Capture the cell that displays the provided text and extract its (x, y) central coordinate. 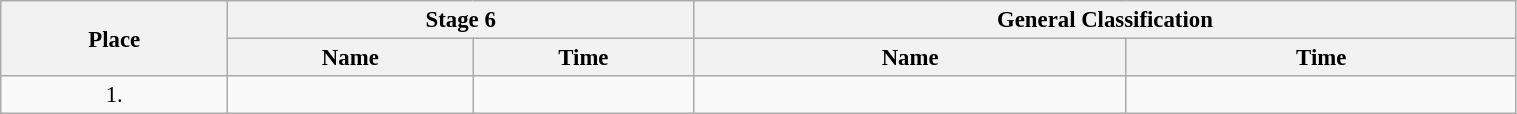
Place (114, 38)
General Classification (1105, 20)
Stage 6 (461, 20)
1. (114, 95)
